Return (X, Y) of the center of cell containing provided text 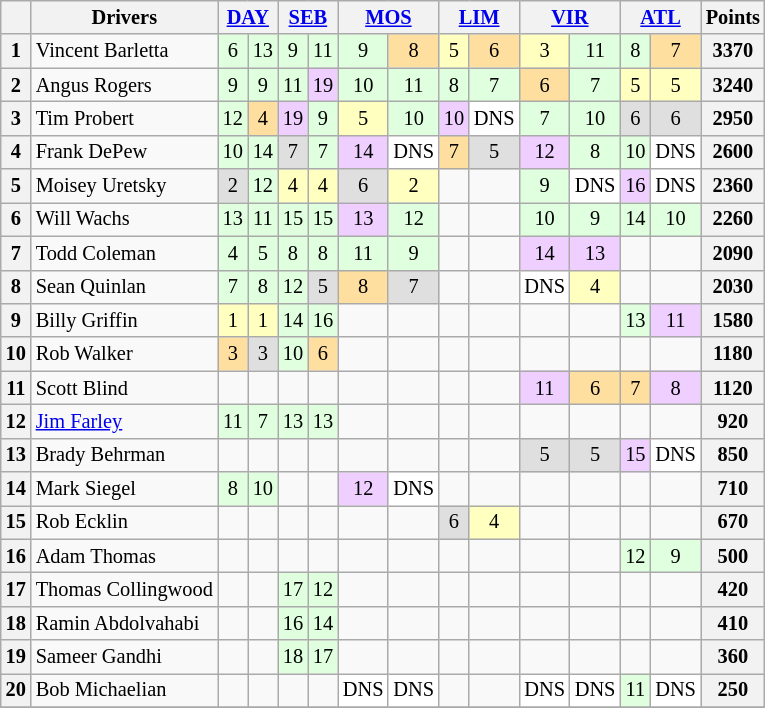
2090 (733, 253)
710 (733, 489)
20 (16, 690)
670 (733, 522)
VIR (570, 17)
Rob Walker (124, 354)
Drivers (124, 17)
Sean Quinlan (124, 287)
3370 (733, 51)
Bob Michaelian (124, 690)
LIM (480, 17)
Sameer Gandhi (124, 657)
Mark Siegel (124, 489)
Angus Rogers (124, 85)
SEB (308, 17)
Scott Blind (124, 388)
2260 (733, 219)
920 (733, 421)
Will Wachs (124, 219)
850 (733, 455)
1180 (733, 354)
Thomas Collingwood (124, 589)
DAY (248, 17)
MOS (388, 17)
2600 (733, 152)
2030 (733, 287)
2950 (733, 118)
500 (733, 556)
Brady Behrman (124, 455)
1120 (733, 388)
Adam Thomas (124, 556)
410 (733, 623)
3240 (733, 85)
Billy Griffin (124, 320)
Rob Ecklin (124, 522)
Moisey Uretsky (124, 186)
250 (733, 690)
Ramin Abdolvahabi (124, 623)
Points (733, 17)
360 (733, 657)
Jim Farley (124, 421)
Frank DePew (124, 152)
Tim Probert (124, 118)
Todd Coleman (124, 253)
1580 (733, 320)
Vincent Barletta (124, 51)
2360 (733, 186)
ATL (660, 17)
420 (733, 589)
